From the cell containing the given text, extract its center point as [X, Y] coordinate. 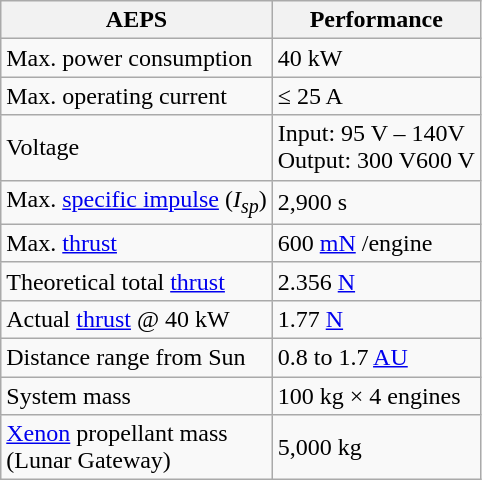
System mass [136, 396]
2.356 N [376, 281]
40 kW [376, 58]
≤ 25 A [376, 96]
Distance range from Sun [136, 358]
2,900 s [376, 202]
Max. thrust [136, 243]
Max. operating current [136, 96]
100 kg × 4 engines [376, 396]
Xenon propellant mass(Lunar Gateway) [136, 448]
600 mN /engine [376, 243]
0.8 to 1.7 AU [376, 358]
Performance [376, 20]
Voltage [136, 148]
Input: 95 V – 140VOutput: 300 V600 V [376, 148]
5,000 kg [376, 448]
Theoretical total thrust [136, 281]
Actual thrust @ 40 kW [136, 319]
1.77 N [376, 319]
Max. specific impulse (Isp) [136, 202]
Max. power consumption [136, 58]
AEPS [136, 20]
